Return (X, Y) of the center of cell containing provided text 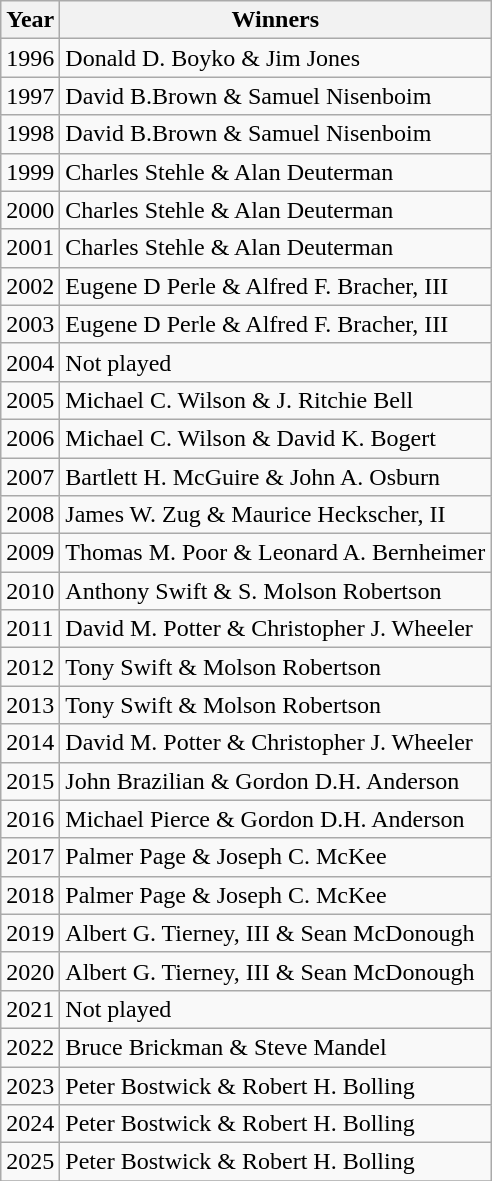
John Brazilian & Gordon D.H. Anderson (276, 781)
2014 (30, 743)
2021 (30, 1009)
2002 (30, 286)
2023 (30, 1085)
2009 (30, 553)
Year (30, 20)
Winners (276, 20)
Anthony Swift & S. Molson Robertson (276, 591)
2008 (30, 515)
1999 (30, 172)
2005 (30, 400)
Bruce Brickman & Steve Mandel (276, 1047)
Bartlett H. McGuire & John A. Osburn (276, 477)
2016 (30, 819)
Michael C. Wilson & David K. Bogert (276, 438)
2018 (30, 895)
Michael C. Wilson & J. Ritchie Bell (276, 400)
2019 (30, 933)
Thomas M. Poor & Leonard A. Bernheimer (276, 553)
2022 (30, 1047)
2020 (30, 971)
2000 (30, 210)
2012 (30, 667)
2024 (30, 1124)
2007 (30, 477)
1997 (30, 96)
2025 (30, 1162)
2015 (30, 781)
2003 (30, 324)
1998 (30, 134)
1996 (30, 58)
2001 (30, 248)
2017 (30, 857)
2011 (30, 629)
2004 (30, 362)
2013 (30, 705)
Donald D. Boyko & Jim Jones (276, 58)
Michael Pierce & Gordon D.H. Anderson (276, 819)
James W. Zug & Maurice Heckscher, II (276, 515)
2010 (30, 591)
2006 (30, 438)
